Return [X, Y] of the center of cell containing provided text 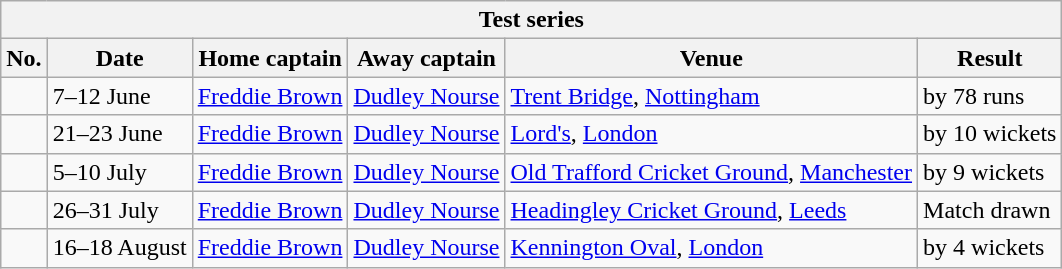
16–18 August [120, 248]
Test series [532, 20]
Home captain [270, 58]
No. [24, 58]
Lord's, London [712, 134]
21–23 June [120, 134]
Venue [712, 58]
Result [990, 58]
Away captain [426, 58]
26–31 July [120, 210]
Headingley Cricket Ground, Leeds [712, 210]
by 4 wickets [990, 248]
Old Trafford Cricket Ground, Manchester [712, 172]
5–10 July [120, 172]
by 9 wickets [990, 172]
by 10 wickets [990, 134]
Date [120, 58]
7–12 June [120, 96]
Match drawn [990, 210]
by 78 runs [990, 96]
Kennington Oval, London [712, 248]
Trent Bridge, Nottingham [712, 96]
